Locate the cell with the specified text and output its [X, Y] center coordinate. 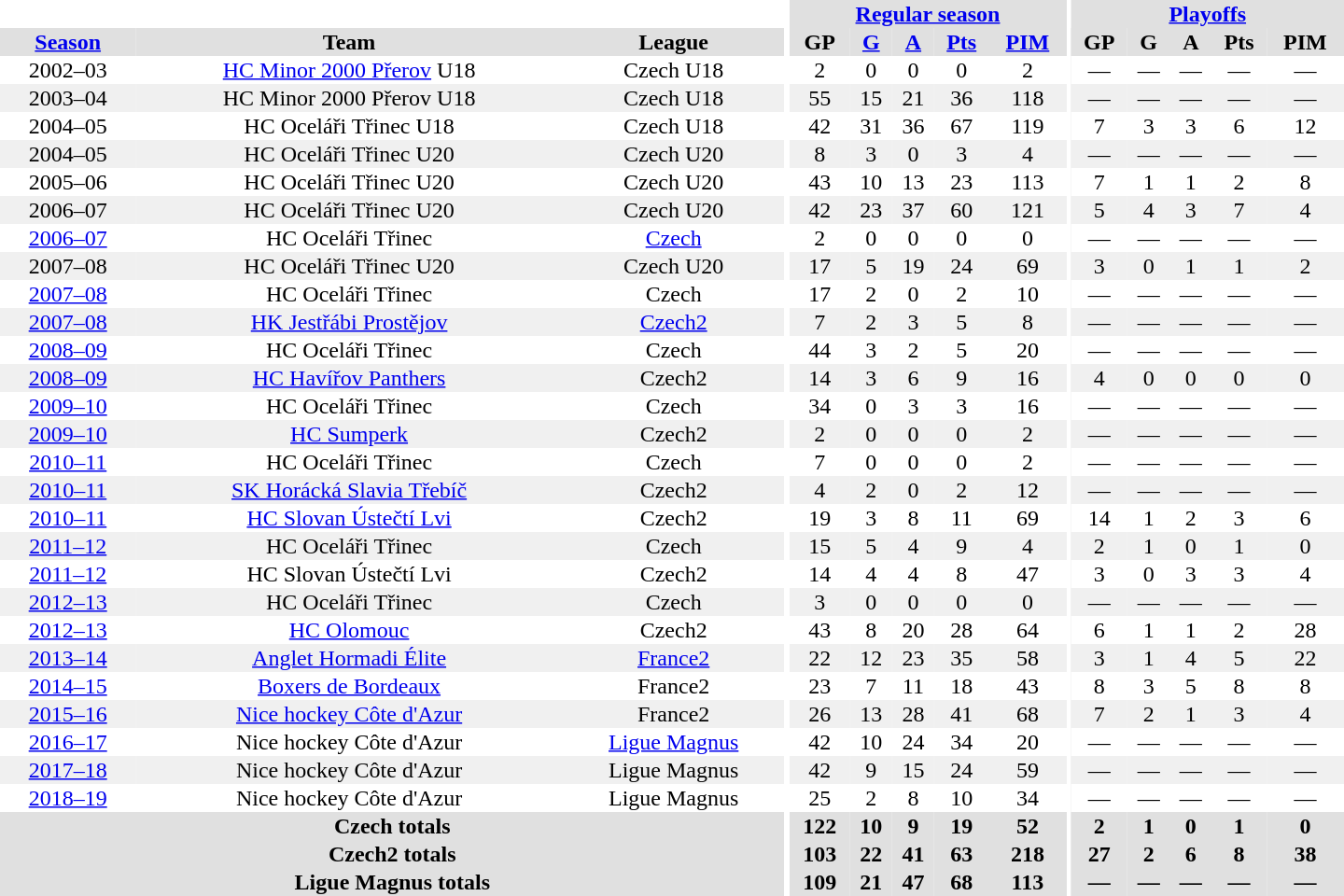
52 [1027, 826]
55 [819, 98]
121 [1027, 210]
Boxers de Bordeaux [349, 686]
63 [961, 854]
26 [819, 714]
HC Oceláři Třinec U18 [349, 126]
25 [819, 798]
2017–18 [67, 770]
Season [67, 42]
HC Olomouc [349, 630]
64 [1027, 630]
60 [961, 210]
Team [349, 42]
27 [1099, 854]
Anglet Hormadi Élite [349, 658]
2002–03 [67, 70]
Playoffs [1208, 14]
44 [819, 350]
2016–17 [67, 742]
35 [961, 658]
103 [819, 854]
2014–15 [67, 686]
Czech2 totals [392, 854]
2005–06 [67, 182]
37 [913, 210]
2018–19 [67, 798]
HC Sumperk [349, 434]
109 [819, 882]
118 [1027, 98]
Czech totals [392, 826]
31 [872, 126]
58 [1027, 658]
2003–04 [67, 98]
Regular season [928, 14]
HC Havířov Panthers [349, 378]
218 [1027, 854]
2013–14 [67, 658]
SK Horácká Slavia Třebíč [349, 490]
2015–16 [67, 714]
119 [1027, 126]
38 [1305, 854]
18 [961, 686]
League [674, 42]
HK Jestřábi Prostějov [349, 322]
122 [819, 826]
67 [961, 126]
59 [1027, 770]
Ligue Magnus totals [392, 882]
